Locate the cell with the specified text and output its [X, Y] center coordinate. 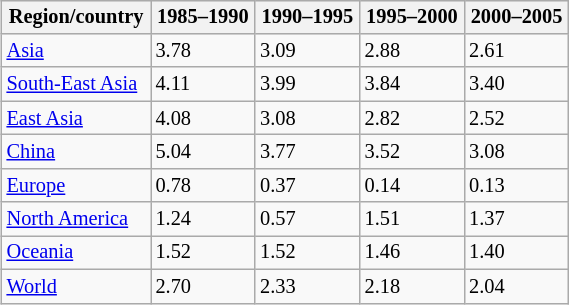
0.57 [308, 219]
1.40 [516, 253]
3.84 [412, 84]
3.99 [308, 84]
3.09 [308, 51]
North America [76, 219]
2.61 [516, 51]
China [76, 152]
2.52 [516, 118]
Oceania [76, 253]
2.88 [412, 51]
Europe [76, 185]
1985–1990 [204, 17]
2.82 [412, 118]
2.33 [308, 286]
World [76, 286]
East Asia [76, 118]
Asia [76, 51]
South-East Asia [76, 84]
Region/country [76, 17]
3.52 [412, 152]
0.13 [516, 185]
1990–1995 [308, 17]
4.11 [204, 84]
2.70 [204, 286]
3.78 [204, 51]
0.14 [412, 185]
4.08 [204, 118]
0.37 [308, 185]
3.77 [308, 152]
0.78 [204, 185]
1.46 [412, 253]
2000–2005 [516, 17]
1.24 [204, 219]
1.51 [412, 219]
2.18 [412, 286]
2.04 [516, 286]
1.37 [516, 219]
1995–2000 [412, 17]
3.40 [516, 84]
5.04 [204, 152]
